Extract the [X, Y] coordinate from the center of the cell holding the provided text.  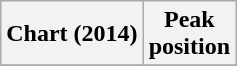
Peakposition [189, 34]
Chart (2014) [72, 34]
